Scan for the cell matching the given text and deliver its (x, y) coordinate at center. 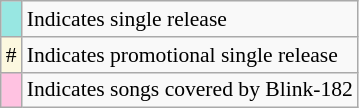
Indicates songs covered by Blink-182 (190, 90)
Indicates promotional single release (190, 55)
# (12, 55)
Indicates single release (190, 19)
